Provide the [X, Y] coordinate of the cell's center where the given text is located.  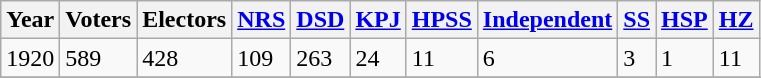
NRS [262, 20]
Year [30, 20]
589 [98, 58]
Voters [98, 20]
428 [184, 58]
HPSS [442, 20]
DSD [320, 20]
3 [637, 58]
109 [262, 58]
24 [378, 58]
6 [547, 58]
SS [637, 20]
263 [320, 58]
HSP [685, 20]
1 [685, 58]
KPJ [378, 20]
1920 [30, 58]
Electors [184, 20]
HZ [736, 20]
Independent [547, 20]
